Find where the given text appears and provide that cell's center as (x, y) coordinate. 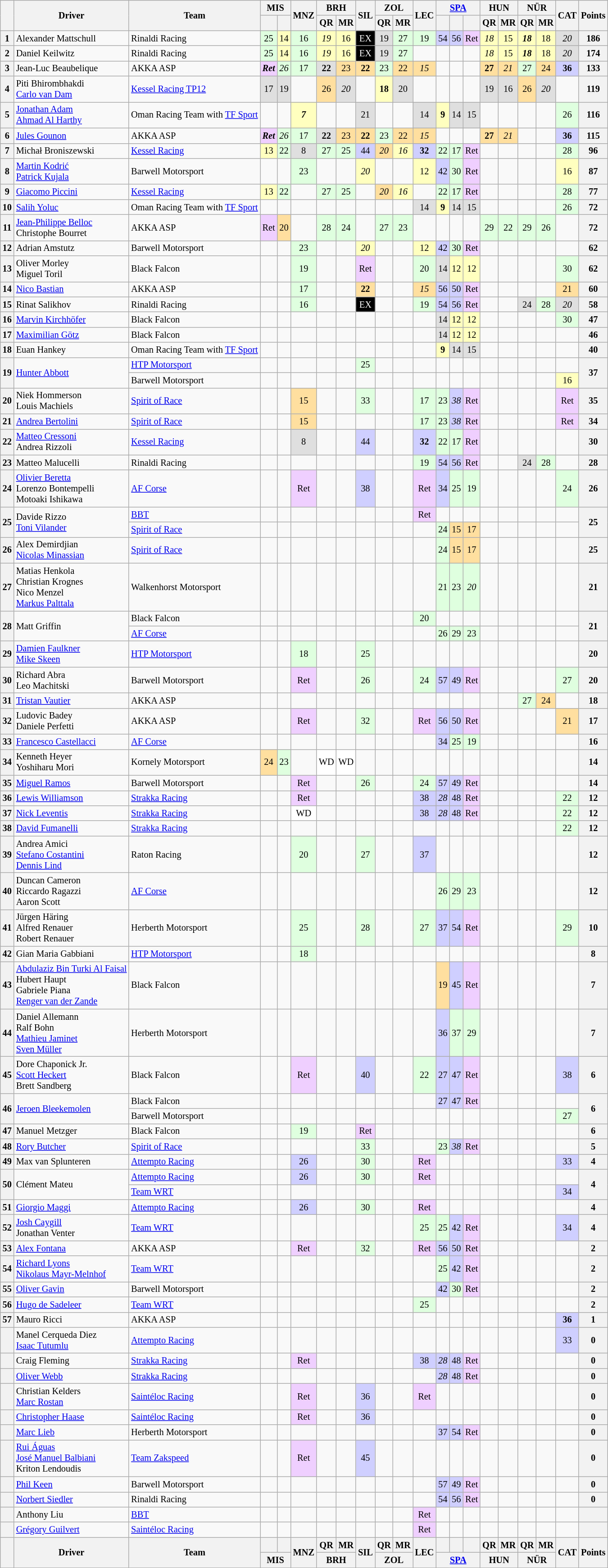
Matt Griffin (71, 626)
Raton Racing (195, 854)
43 (7, 985)
Rory Butcher (71, 1146)
Anthony Liu (71, 1514)
Clément Mateu (71, 1184)
Kornely Motorsport (195, 762)
David Fumanelli (71, 828)
Gian Maria Gabbiani (71, 954)
Dore Chaponick Jr. Scott Heckert Brett Sandberg (71, 1075)
3 (7, 68)
Grégory Guilvert (71, 1530)
60 (593, 289)
51 (7, 1207)
Miguel Ramos (71, 783)
Hunter Abbott (71, 372)
Olivier Beretta Lorenzo Bontempelli Motoaki Ishikawa (71, 488)
Matteo Malucelli (71, 463)
Marc Lieb (71, 1432)
Andrea Amici Stefano Costantini Dennis Lind (71, 854)
Christian Kelders Marc Rostan (71, 1396)
Michał Broniszewski (71, 151)
Jonathan Adam Ahmad Al Harthy (71, 115)
39 (7, 854)
Mauro Ricci (71, 1320)
Giorgio Maggi (71, 1207)
Phil Keen (71, 1484)
Jean-Philippe Belloc Christophe Bourret (71, 227)
Maximilian Götz (71, 335)
Oliver Morley Miguel Toril (71, 269)
133 (593, 68)
Matias Henkola Christian Krognes Nico Menzel Markus Palttala (71, 587)
Alex Demirdjian Nicolas Minassian (71, 550)
52 (7, 1227)
174 (593, 53)
Team Zakspeed (195, 1458)
Ludovic Badey Daniele Perfetti (71, 721)
Francesco Castellacci (71, 742)
Manel Cerqueda Diez Isaac Tutumlu (71, 1340)
Christopher Haase (71, 1417)
Richard Lyons Nikolaus Mayr-Melnhof (71, 1269)
115 (593, 136)
Adrian Amstutz (71, 248)
58 (593, 305)
Salih Yoluc (71, 207)
Niek Hommerson Louis Machiels (71, 401)
41 (7, 928)
Richard Abra Leo Machitski (71, 680)
Giacomo Piccini (71, 192)
Rui Águas José Manuel Balbiani Kriton Lendoudis (71, 1458)
Kessel Racing TP12 (195, 89)
119 (593, 89)
77 (593, 192)
Kenneth Heyer Yoshiharu Mori (71, 762)
116 (593, 115)
11 (7, 227)
Jean-Luc Beaubelique (71, 68)
31 (7, 700)
53 (7, 1248)
186 (593, 38)
87 (593, 171)
Josh Caygill Jonathan Venter (71, 1227)
Manuel Metzger (71, 1131)
Rinat Salikhov (71, 305)
Craig Fleming (71, 1361)
Walkenhorst Motorsport (195, 587)
Matteo Cressoni Andrea Rizzoli (71, 442)
Norbert Siedler (71, 1500)
Daniel Keilwitz (71, 53)
Andrea Bertolini (71, 421)
Tristan Vautier (71, 700)
Marvin Kirchhöfer (71, 319)
Davide Rizzo Toni Vilander (71, 522)
Nico Bastian (71, 289)
Abdulaziz Bin Turki Al Faisal Hubert Haupt Gabriele Piana Renger van der Zande (71, 985)
Piti Bhirombhakdi Carlo van Dam (71, 89)
Alexander Mattschull (71, 38)
Damien Faulkner Mike Skeen (71, 654)
Hugo de Sadeleer (71, 1304)
Jürgen Häring Alfred Renauer Robert Renauer (71, 928)
Jeroen Bleekemolen (71, 1108)
55 (7, 1289)
Jules Gounon (71, 136)
Max van Splunteren (71, 1162)
96 (593, 151)
Lewis Williamson (71, 798)
Oliver Gavin (71, 1289)
Nick Leventis (71, 813)
Daniel Allemann Ralf Bohn Mathieu Jaminet Sven Müller (71, 1033)
Duncan Cameron Riccardo Ragazzi Aaron Scott (71, 891)
Oliver Webb (71, 1376)
Martin Kodrić Patrick Kujala (71, 171)
Euan Hankey (71, 350)
Alex Fontana (71, 1248)
